Scan for the cell matching the given text and deliver its [X, Y] coordinate at center. 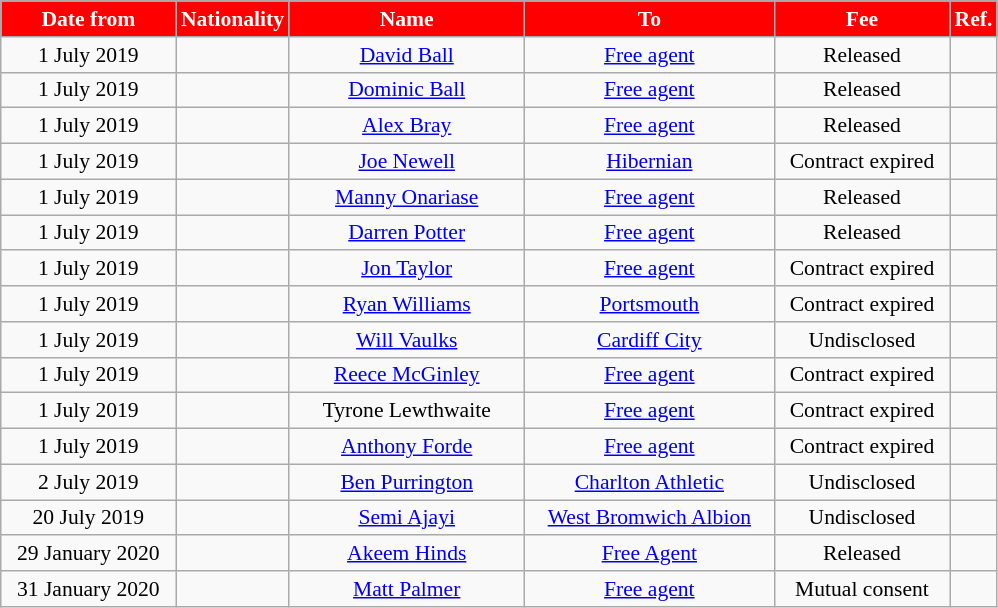
Ref. [974, 19]
Name [406, 19]
Free Agent [649, 554]
Alex Bray [406, 126]
Portsmouth [649, 304]
Tyrone Lewthwaite [406, 411]
Joe Newell [406, 162]
Will Vaulks [406, 340]
Semi Ajayi [406, 518]
Nationality [232, 19]
31 January 2020 [88, 589]
David Ball [406, 55]
Mutual consent [862, 589]
Cardiff City [649, 340]
Dominic Ball [406, 90]
Reece McGinley [406, 375]
Jon Taylor [406, 269]
Fee [862, 19]
Ryan Williams [406, 304]
Akeem Hinds [406, 554]
To [649, 19]
Anthony Forde [406, 447]
20 July 2019 [88, 518]
Manny Onariase [406, 197]
Darren Potter [406, 233]
29 January 2020 [88, 554]
Ben Purrington [406, 482]
Charlton Athletic [649, 482]
Date from [88, 19]
2 July 2019 [88, 482]
Matt Palmer [406, 589]
Hibernian [649, 162]
West Bromwich Albion [649, 518]
